From the cell containing the given text, extract its center point as (x, y) coordinate. 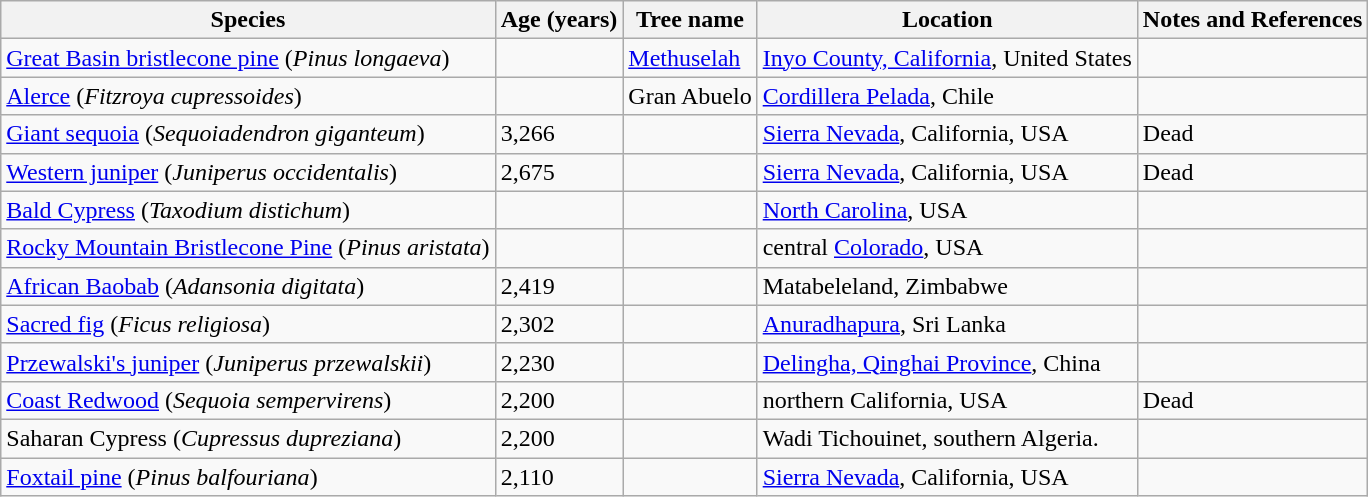
central Colorado, USA (947, 248)
Wadi Tichouinet, southern Algeria. (947, 438)
Foxtail pine (Pinus balfouriana) (248, 477)
2,302 (559, 324)
Matabeleland, Zimbabwe (947, 286)
North Carolina, USA (947, 210)
Inyo County, California, United States (947, 58)
Alerce (Fitzroya cupressoides) (248, 96)
Coast Redwood (Sequoia sempervirens) (248, 400)
2,110 (559, 477)
2,675 (559, 172)
Location (947, 20)
Methuselah (690, 58)
Rocky Mountain Bristlecone Pine (Pinus aristata) (248, 248)
Notes and References (1252, 20)
2,419 (559, 286)
Delingha, Qinghai Province, China (947, 362)
2,230 (559, 362)
African Baobab (Adansonia digitata) (248, 286)
Western juniper (Juniperus occidentalis) (248, 172)
Anuradhapura, Sri Lanka (947, 324)
northern California, USA (947, 400)
Giant sequoia (Sequoiadendron giganteum) (248, 134)
Great Basin bristlecone pine (Pinus longaeva) (248, 58)
Przewalski's juniper (Juniperus przewalskii) (248, 362)
Sacred fig (Ficus religiosa) (248, 324)
Tree name (690, 20)
Saharan Cypress (Cupressus dupreziana) (248, 438)
Bald Cypress (Taxodium distichum) (248, 210)
Cordillera Pelada, Chile (947, 96)
Gran Abuelo (690, 96)
Species (248, 20)
Age (years) (559, 20)
3,266 (559, 134)
